Provide the (x, y) coordinate of the cell's center where the given text is located.  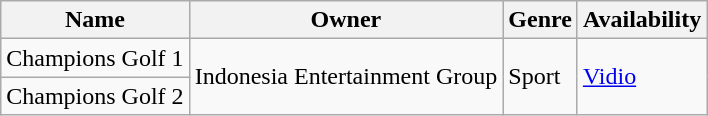
Champions Golf 1 (95, 58)
Genre (540, 20)
Indonesia Entertainment Group (346, 77)
Availability (642, 20)
Owner (346, 20)
Sport (540, 77)
Vidio (642, 77)
Champions Golf 2 (95, 96)
Name (95, 20)
